From the cell containing the given text, extract its center point as (X, Y) coordinate. 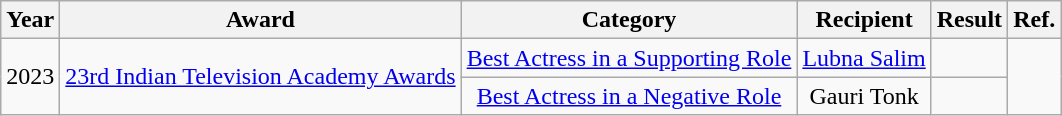
Category (629, 20)
23rd Indian Television Academy Awards (260, 77)
Result (969, 20)
Lubna Salim (864, 58)
Award (260, 20)
Ref. (1034, 20)
Best Actress in a Negative Role (629, 96)
2023 (30, 77)
Recipient (864, 20)
Year (30, 20)
Best Actress in a Supporting Role (629, 58)
Gauri Tonk (864, 96)
